Search for the cell housing the specified text and yield its (x, y) center coordinate. 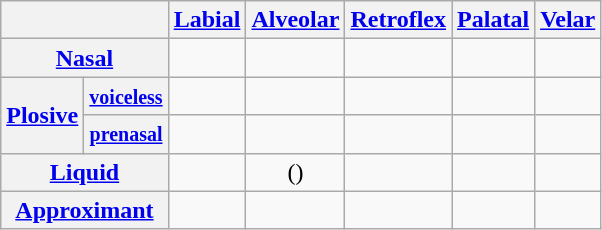
prenasal (126, 134)
Plosive (42, 115)
Palatal (494, 20)
Liquid (84, 172)
Velar (568, 20)
Retroflex (398, 20)
Labial (207, 20)
Alveolar (296, 20)
voiceless (126, 96)
Approximant (84, 210)
() (296, 172)
Nasal (84, 58)
